Pinpoint the cell where the given text exists, returning its (X, Y) midpoint coordinate. 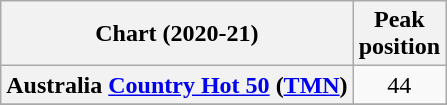
Chart (2020-21) (177, 34)
Peak position (399, 34)
44 (399, 85)
Australia Country Hot 50 (TMN) (177, 85)
